Search for the cell housing the specified text and yield its [x, y] center coordinate. 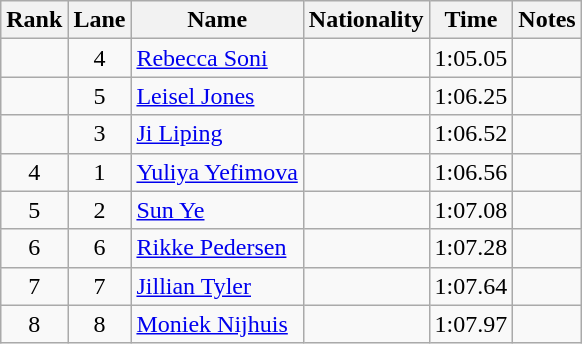
Nationality [366, 20]
Jillian Tyler [217, 286]
1:05.05 [471, 58]
1:06.52 [471, 134]
Rikke Pedersen [217, 248]
Yuliya Yefimova [217, 172]
Moniek Nijhuis [217, 324]
Sun Ye [217, 210]
1:06.56 [471, 172]
1:07.97 [471, 324]
Rebecca Soni [217, 58]
1:07.64 [471, 286]
Rank [34, 20]
Leisel Jones [217, 96]
1:06.25 [471, 96]
1:07.08 [471, 210]
1 [100, 172]
Name [217, 20]
Notes [547, 20]
Time [471, 20]
2 [100, 210]
Ji Liping [217, 134]
1:07.28 [471, 248]
3 [100, 134]
Lane [100, 20]
